Extract the [X, Y] coordinate from the center of the cell holding the provided text.  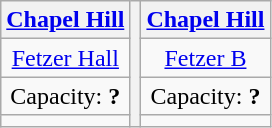
Fetzer B [206, 58]
Fetzer Hall [66, 58]
